Pinpoint the cell where the given text exists, returning its (X, Y) midpoint coordinate. 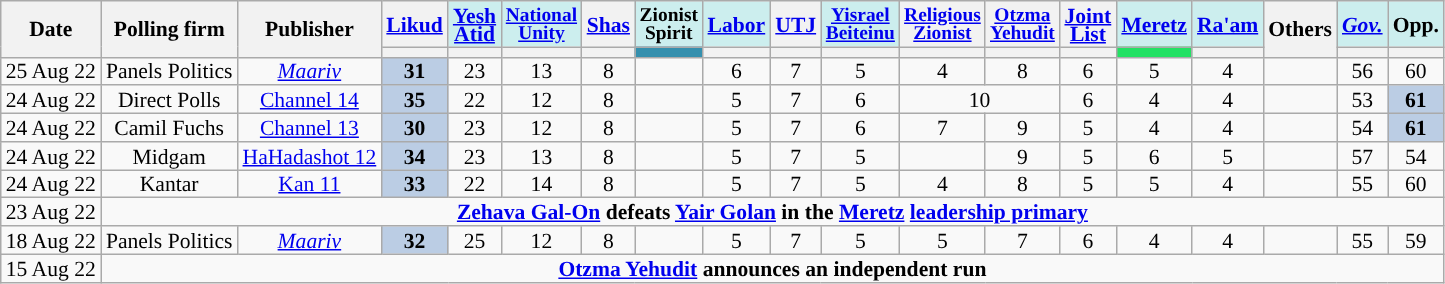
JointList (1088, 24)
UTJ (796, 24)
Kantar (170, 184)
25 (474, 240)
10 (979, 100)
34 (414, 156)
Meretz (1154, 24)
Kan 11 (309, 184)
25 Aug 22 (51, 71)
18 Aug 22 (51, 240)
NationalUnity (541, 24)
32 (414, 240)
30 (414, 128)
23 Aug 22 (51, 212)
Channel 14 (309, 100)
Others (1300, 29)
53 (1362, 100)
Date (51, 29)
14 (541, 184)
Camil Fuchs (170, 128)
56 (1362, 71)
Ra'am (1228, 24)
Labor (737, 24)
Channel 13 (309, 128)
Shas (608, 24)
15 Aug 22 (51, 268)
YeshAtid (474, 24)
Publisher (309, 29)
57 (1362, 156)
35 (414, 100)
Opp. (1416, 24)
Polling firm (170, 29)
Likud (414, 24)
YisraelBeiteinu (860, 24)
HaHadashot 12 (309, 156)
OtzmaYehudit (1022, 24)
Gov. (1362, 24)
33 (414, 184)
31 (414, 71)
Midgam (170, 156)
Direct Polls (170, 100)
ZionistSpirit (669, 24)
Zehava Gal-On defeats Yair Golan in the Meretz leadership primary (772, 212)
Otzma Yehudit announces an independent run (772, 268)
59 (1416, 240)
ReligiousZionist (942, 24)
